Detect which cell encompasses the target text, then output its (x, y) center coordinate. 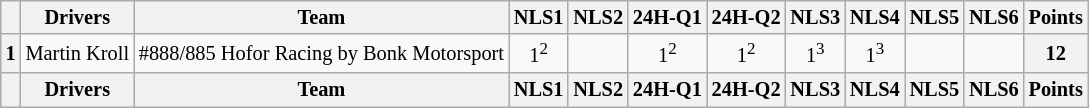
#888/885 Hofor Racing by Bonk Motorsport (322, 54)
Martin Kroll (78, 54)
1 (11, 54)
